Return the [x, y] coordinate for the center point of the cell that contains the specified text.  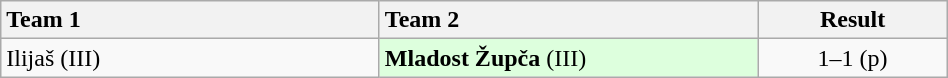
Result [852, 20]
1–1 (p) [852, 58]
Team 2 [568, 20]
Mladost Župča (III) [568, 58]
Ilijaš (III) [190, 58]
Team 1 [190, 20]
